Find where the given text appears and provide that cell's center as [X, Y] coordinate. 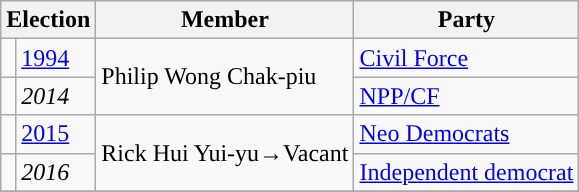
NPP/CF [466, 96]
1994 [56, 58]
Neo Democrats [466, 134]
2016 [56, 172]
Philip Wong Chak-piu [225, 77]
2015 [56, 134]
Member [225, 20]
Civil Force [466, 58]
2014 [56, 96]
Rick Hui Yui-yu→Vacant [225, 153]
Independent democrat [466, 172]
Election [48, 20]
Party [466, 20]
